Identify which cell holds the provided text, then report its (x, y) central coordinate. 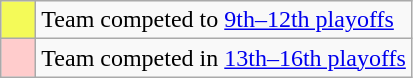
Team competed to 9th–12th playoffs (224, 20)
Team competed in 13th–16th playoffs (224, 58)
